Extract the (X, Y) coordinate from the center of the cell holding the provided text.  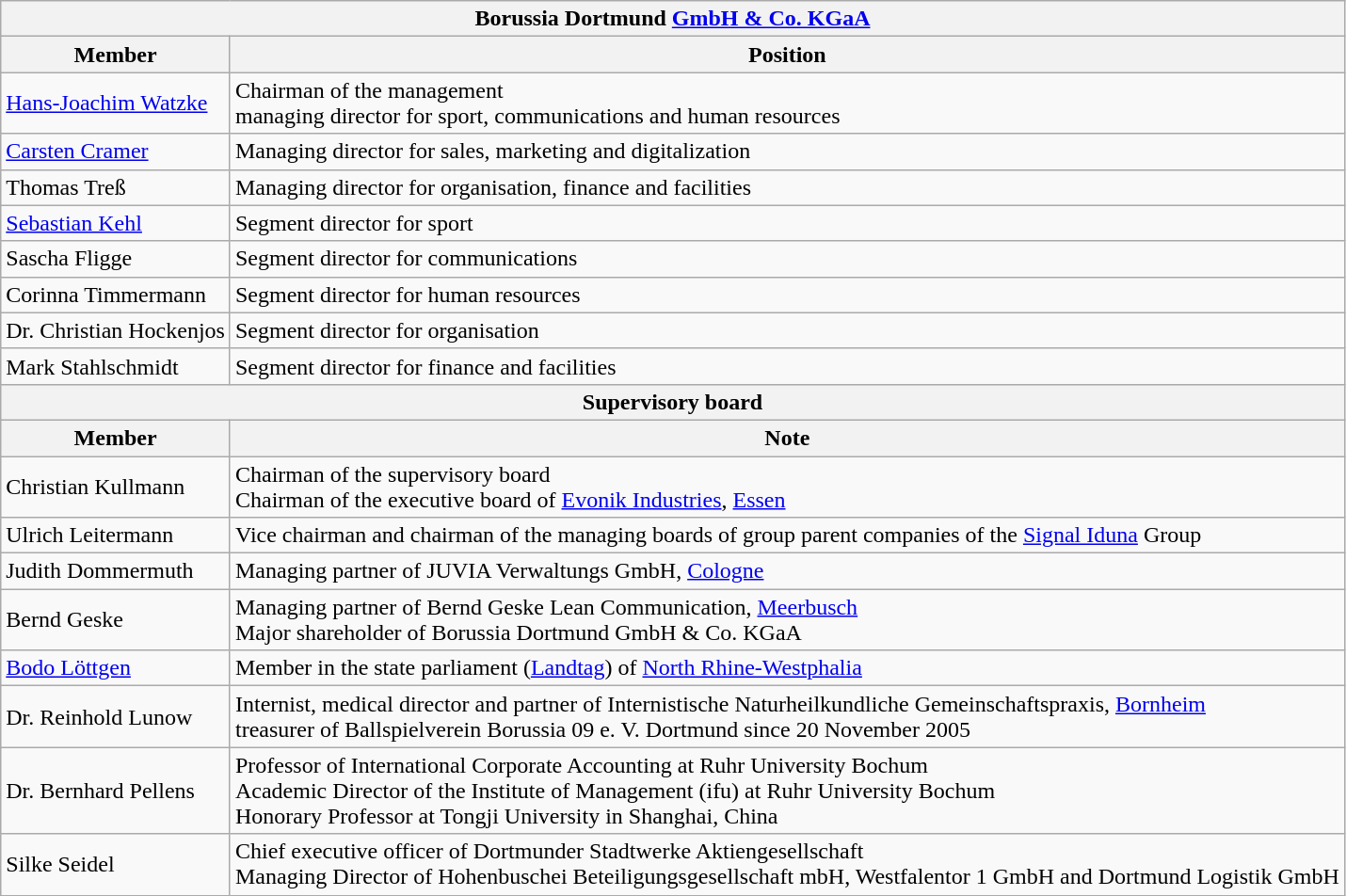
Segment director for organisation (787, 330)
Managing director for sales, marketing and digitalization (787, 152)
Segment director for human resources (787, 295)
Christian Kullmann (116, 486)
Note (787, 438)
Segment director for sport (787, 223)
Member in the state parliament (Landtag) of North Rhine-Westphalia (787, 668)
Thomas Treß (116, 187)
Bodo Löttgen (116, 668)
Supervisory board (673, 402)
Position (787, 55)
Carsten Cramer (116, 152)
Sebastian Kehl (116, 223)
Silke Seidel (116, 864)
Borussia Dortmund GmbH & Co. KGaA (673, 19)
Managing partner of Bernd Geske Lean Communication, MeerbuschMajor shareholder of Borussia Dortmund GmbH & Co. KGaA (787, 619)
Mark Stahlschmidt (116, 366)
Ulrich Leitermann (116, 536)
Chairman of the managementmanaging director for sport, communications and human resources (787, 104)
Bernd Geske (116, 619)
Judith Dommermuth (116, 571)
Corinna Timmermann (116, 295)
Managing director for organisation, finance and facilities (787, 187)
Sascha Fligge (116, 259)
Hans-Joachim Watzke (116, 104)
Segment director for communications (787, 259)
Segment director for finance and facilities (787, 366)
Managing partner of JUVIA Verwaltungs GmbH, Cologne (787, 571)
Vice chairman and chairman of the managing boards of group parent companies of the Signal Iduna Group (787, 536)
Dr. Reinhold Lunow (116, 717)
Dr. Bernhard Pellens (116, 791)
Dr. Christian Hockenjos (116, 330)
Chairman of the supervisory boardChairman of the executive board of Evonik Industries, Essen (787, 486)
